Search for the cell housing the specified text and yield its [X, Y] center coordinate. 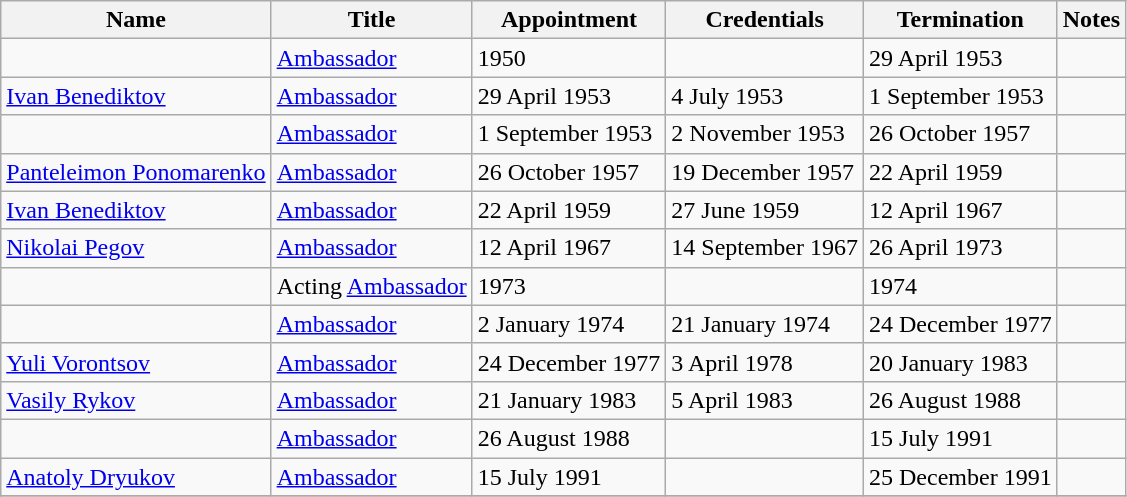
26 April 1973 [961, 248]
25 December 1991 [961, 477]
2 January 1974 [569, 324]
Credentials [765, 20]
19 December 1957 [765, 172]
Vasily Rykov [136, 400]
21 January 1983 [569, 400]
5 April 1983 [765, 400]
Nikolai Pegov [136, 248]
14 September 1967 [765, 248]
Name [136, 20]
Panteleimon Ponomarenko [136, 172]
Notes [1091, 20]
1974 [961, 286]
Yuli Vorontsov [136, 362]
4 July 1953 [765, 96]
20 January 1983 [961, 362]
Termination [961, 20]
27 June 1959 [765, 210]
3 April 1978 [765, 362]
Title [372, 20]
21 January 1974 [765, 324]
1950 [569, 58]
Anatoly Dryukov [136, 477]
Acting Ambassador [372, 286]
Appointment [569, 20]
2 November 1953 [765, 134]
1973 [569, 286]
